Scan for the cell matching the given text and deliver its (X, Y) coordinate at center. 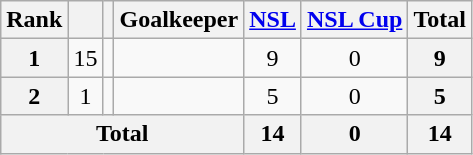
Goalkeeper (179, 20)
2 (34, 96)
NSL Cup (354, 20)
NSL (273, 20)
Rank (34, 20)
15 (86, 58)
